Extract the [X, Y] coordinate from the center of the cell holding the provided text.  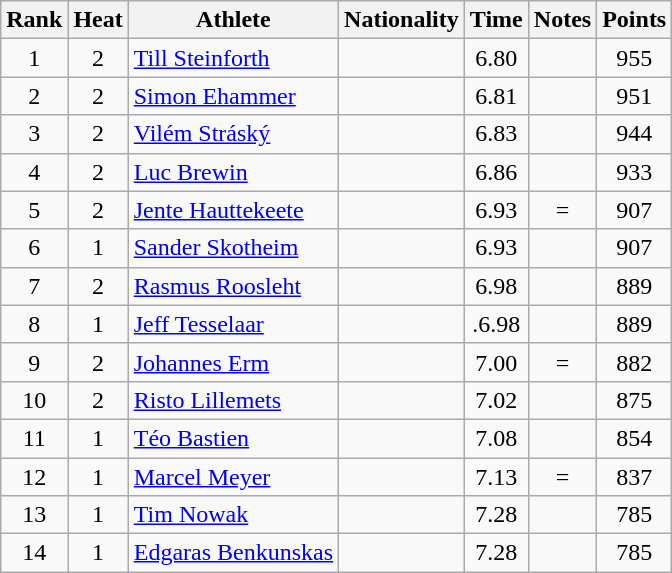
Jeff Tesselaar [233, 324]
10 [34, 400]
875 [634, 400]
7.08 [496, 438]
6.83 [496, 134]
933 [634, 172]
854 [634, 438]
Simon Ehammer [233, 96]
7.02 [496, 400]
Nationality [402, 20]
Vilém Stráský [233, 134]
3 [34, 134]
955 [634, 58]
6 [34, 248]
Sander Skotheim [233, 248]
6.98 [496, 286]
6.86 [496, 172]
837 [634, 477]
Risto Lillemets [233, 400]
.6.98 [496, 324]
Athlete [233, 20]
Edgaras Benkunskas [233, 553]
Téo Bastien [233, 438]
882 [634, 362]
Points [634, 20]
7.13 [496, 477]
12 [34, 477]
11 [34, 438]
8 [34, 324]
Rank [34, 20]
6.80 [496, 58]
Luc Brewin [233, 172]
4 [34, 172]
Marcel Meyer [233, 477]
Tim Nowak [233, 515]
Johannes Erm [233, 362]
Notes [562, 20]
944 [634, 134]
7 [34, 286]
5 [34, 210]
7.00 [496, 362]
6.81 [496, 96]
951 [634, 96]
Rasmus Roosleht [233, 286]
Till Steinforth [233, 58]
Jente Hauttekeete [233, 210]
Time [496, 20]
14 [34, 553]
9 [34, 362]
13 [34, 515]
Heat [98, 20]
